Locate the cell with the specified text and output its [x, y] center coordinate. 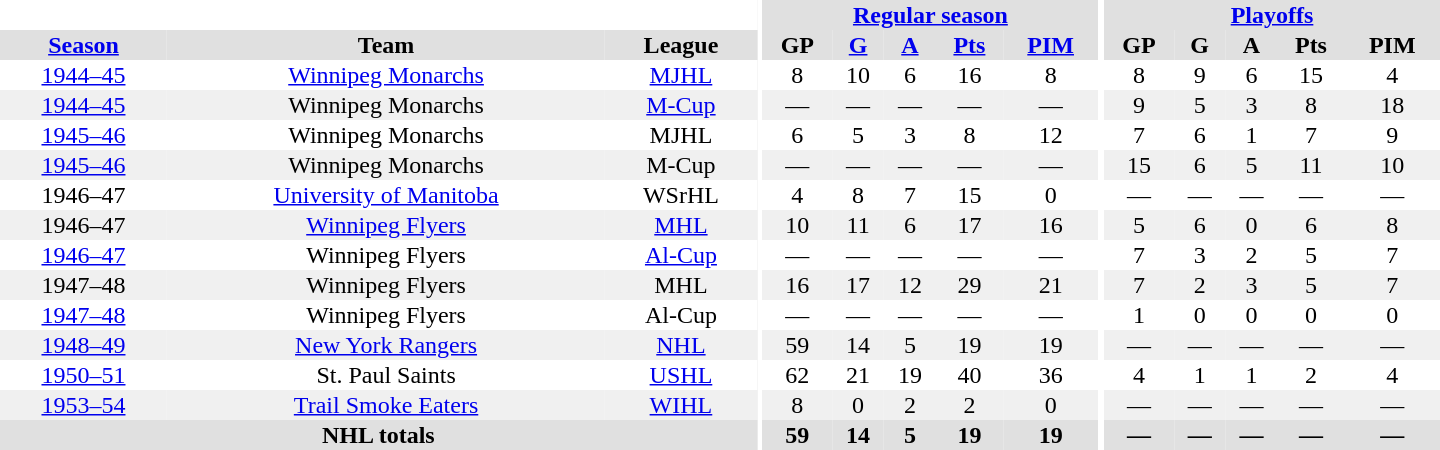
Season [84, 45]
62 [797, 375]
1948–49 [84, 345]
Trail Smoke Eaters [386, 405]
New York Rangers [386, 345]
WSrHL [681, 195]
USHL [681, 375]
WIHL [681, 405]
18 [1392, 105]
1953–54 [84, 405]
Playoffs [1272, 15]
St. Paul Saints [386, 375]
40 [970, 375]
Team [386, 45]
NHL [681, 345]
University of Manitoba [386, 195]
1950–51 [84, 375]
29 [970, 285]
NHL totals [378, 435]
Regular season [930, 15]
League [681, 45]
36 [1050, 375]
